Capture the cell that displays the provided text and extract its [x, y] central coordinate. 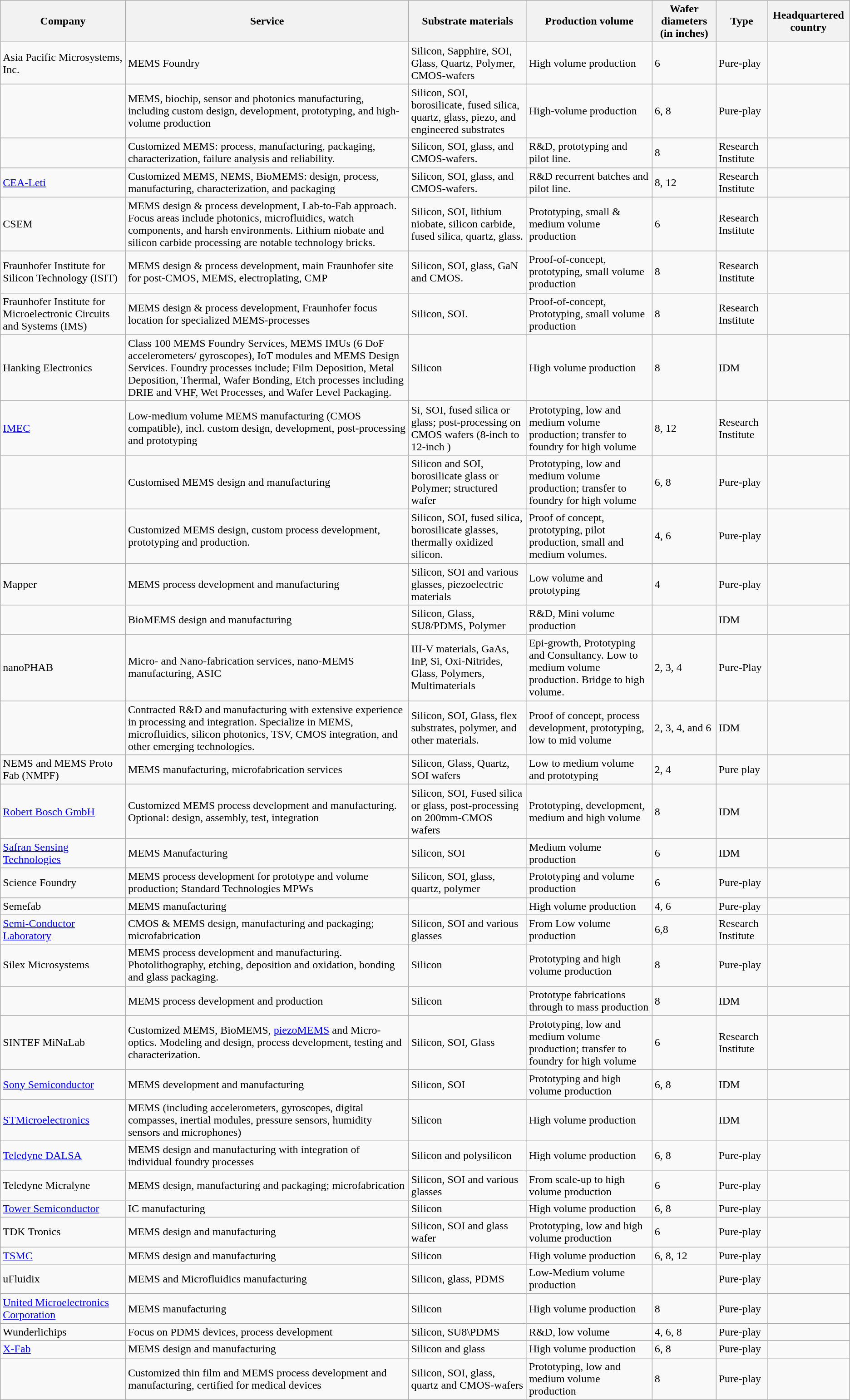
Silicon and glass [468, 1349]
IC manufacturing [267, 1209]
Customized thin film and MEMS process development and manufacturing, certified for medical devices [267, 1379]
Silicon, SOI, Glass [468, 1042]
X-Fab [63, 1349]
MEMS process development and production [267, 1001]
United Microelectronics Corporation [63, 1308]
III-V materials, GaAs, InP, Si, Oxi-Nitrides, Glass, Polymers, Multimaterials [468, 668]
Science Foundry [63, 882]
2, 3, 4 [684, 668]
Teledyne Micralyne [63, 1185]
High-volume production [589, 111]
Si, SOI, fused silica or glass; post-processing on CMOS wafers (8-inch to 12-inch ) [468, 428]
Prototyping and volume production [589, 882]
Service [267, 21]
Type [741, 21]
Silicon, SOI. [468, 314]
uFluidix [63, 1279]
MEMS, biochip, sensor and photonics manufacturing, including custom design, development, prototyping, and high-volume production [267, 111]
MEMS development and manufacturing [267, 1084]
TSMC [63, 1256]
R&D recurrent batches and pilot line. [589, 182]
SINTEF MiNaLab [63, 1042]
Hanking Electronics [63, 368]
Safran Sensing Technologies [63, 853]
MEMS manufacturing, microfabrication services [267, 770]
Substrate materials [468, 21]
MEMS Manufacturing [267, 853]
Headquartered country [809, 21]
Silicon, SOI, Fused silica or glass, post-processing on 200mm-CMOS wafers [468, 812]
nanoPHAB [63, 668]
4 [684, 584]
Customized MEMS design, custom process development, prototyping and production. [267, 536]
Fraunhofer Institute for Silicon Technology (ISIT) [63, 272]
Customized MEMS: process, manufacturing, packaging, characterization, failure analysis and reliability. [267, 153]
2, 4 [684, 770]
Fraunhofer Institute for Microelectronic Circuits and Systems (IMS) [63, 314]
Silicon, SU8\PDMS [468, 1332]
Wunderlichips [63, 1332]
Customised MEMS design and manufacturing [267, 482]
Proof of concept, prototyping, pilot production, small and medium volumes. [589, 536]
Proof-of-concept, prototyping, small volume production [589, 272]
6,8 [684, 930]
Company [63, 21]
Customized MEMS, BioMEMS, piezoMEMS and Micro-optics. Modeling and design, process development, testing and characterization. [267, 1042]
NEMS and MEMS Proto Fab (NMPF) [63, 770]
Proof of concept, process development, prototyping, low to mid volume [589, 728]
Low-medium volume MEMS manufacturing (CMOS compatible), incl. custom design, development, post-processing and prototyping [267, 428]
Epi-growth, Prototyping and Consultancy. Low to medium volume production. Bridge to high volume. [589, 668]
Prototyping, low and high volume production [589, 1232]
CMOS & MEMS design, manufacturing and packaging; microfabrication [267, 930]
Semi-Conductor Laboratory [63, 930]
Teledyne DALSA [63, 1156]
R&D, prototyping and pilot line. [589, 153]
Prototype fabrications through to mass production [589, 1001]
Wafer diameters (in inches) [684, 21]
MEMS process development and manufacturing. Photolithography, etching, deposition and oxidation, bonding and glass packaging. [267, 965]
Low-Medium volume production [589, 1279]
Silicon, Glass, SU8/PDMS, Polymer [468, 620]
TDK Tronics [63, 1232]
Proof-of-concept, Prototyping, small volume production [589, 314]
Silex Microsystems [63, 965]
Silicon and SOI, borosilicate glass or Polymer; structured wafer [468, 482]
Silicon, SOI, glass, quartz, polymer [468, 882]
Medium volume production [589, 853]
MEMS design and manufacturing with integration of individual foundry processes [267, 1156]
IMEC [63, 428]
Prototyping, development, medium and high volume [589, 812]
6, 8, 12 [684, 1256]
Silicon, SOI, glass, quartz and CMOS-wafers [468, 1379]
Mapper [63, 584]
MEMS design & process development, Fraunhofer focus location for specialized MEMS-processes [267, 314]
From Low volume production [589, 930]
CEA-Leti [63, 182]
4, 6, 8 [684, 1332]
MEMS (including accelerometers, gyroscopes, digital compasses, inertial modules, pressure sensors, humidity sensors and microphones) [267, 1120]
MEMS design, manufacturing and packaging; microfabrication [267, 1185]
Micro- and Nano-fabrication services, nano-MEMS manufacturing, ASIC [267, 668]
Asia Pacific Microsystems, Inc. [63, 63]
Semefab [63, 906]
CSEM [63, 224]
Silicon, SOI and glass wafer [468, 1232]
MEMS Foundry [267, 63]
2, 3, 4, and 6 [684, 728]
Prototyping, small & medium volume production [589, 224]
Silicon, glass, PDMS [468, 1279]
Robert Bosch GmbH [63, 812]
MEMS process development and manufacturing [267, 584]
Customized MEMS process development and manufacturing. Optional: design, assembly, test, integration [267, 812]
MEMS design & process development, main Fraunhofer site for post-CMOS, MEMS, electroplating, CMP [267, 272]
MEMS and Microfluidics manufacturing [267, 1279]
Silicon, SOI, lithium niobate, silicon carbide, fused silica, quartz, glass. [468, 224]
R&D, Mini volume production [589, 620]
Sony Semiconductor [63, 1084]
R&D, low volume [589, 1332]
Silicon, SOI, glass, GaN and CMOS. [468, 272]
Silicon, SOI, Glass, flex substrates, polymer, and other materials. [468, 728]
Silicon, SOI, borosilicate, fused silica, quartz, glass, piezo, and engineered substrates [468, 111]
STMicroelectronics [63, 1120]
Silicon, Glass, Quartz, SOI wafers [468, 770]
Pure-Play [741, 668]
From scale-up to high volume production [589, 1185]
Pure play [741, 770]
Production volume [589, 21]
MEMS process development for prototype and volume production; Standard Technologies MPWs [267, 882]
Prototyping, low and medium volume production [589, 1379]
Focus on PDMS devices, process development [267, 1332]
Low to medium volume and prototyping [589, 770]
Silicon, Sapphire, SOI, Glass, Quartz, Polymer, CMOS-wafers [468, 63]
Tower Semiconductor [63, 1209]
Silicon, SOI, fused silica, borosilicate glasses, thermally oxidized silicon. [468, 536]
Customized MEMS, NEMS, BioMEMS: design, process, manufacturing, characterization, and packaging [267, 182]
BioMEMS design and manufacturing [267, 620]
Silicon and polysilicon [468, 1156]
Silicon, SOI and various glasses, piezoelectric materials [468, 584]
Low volume and prototyping [589, 584]
